Return [X, Y] of the center of cell containing provided text 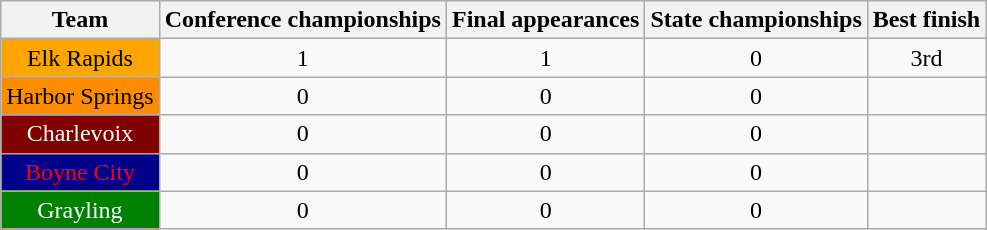
Best finish [926, 20]
Team [80, 20]
Conference championships [302, 20]
3rd [926, 58]
Boyne City [80, 172]
Harbor Springs [80, 96]
Grayling [80, 210]
Charlevoix [80, 134]
Final appearances [545, 20]
State championships [756, 20]
Elk Rapids [80, 58]
